From the cell containing the given text, extract its center point as (X, Y) coordinate. 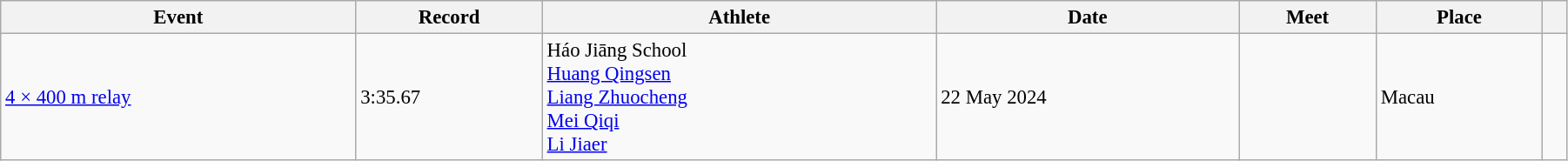
Record (449, 17)
Date (1088, 17)
22 May 2024 (1088, 97)
Place (1458, 17)
3:35.67 (449, 97)
Háo Jiāng SchoolHuang QingsenLiang ZhuochengMei QiqiLi Jiaer (740, 97)
Event (178, 17)
Macau (1458, 97)
4 × 400 m relay (178, 97)
Athlete (740, 17)
Meet (1308, 17)
